Return the [X, Y] coordinate for the center point of the cell that contains the specified text.  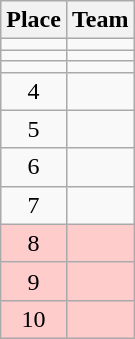
Team [100, 20]
5 [34, 129]
Place [34, 20]
4 [34, 91]
8 [34, 243]
7 [34, 205]
6 [34, 167]
9 [34, 281]
10 [34, 319]
